Scan for the cell matching the given text and deliver its (x, y) coordinate at center. 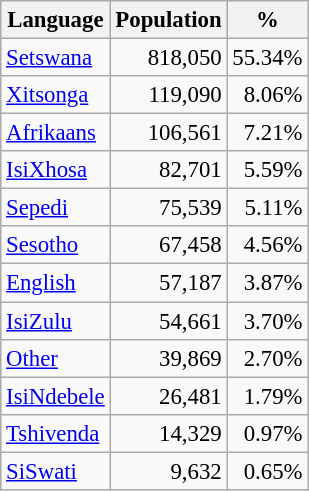
54,661 (168, 321)
26,481 (168, 396)
IsiZulu (56, 321)
4.56% (268, 245)
0.97% (268, 433)
Setswana (56, 58)
Population (168, 20)
57,187 (168, 283)
39,869 (168, 358)
67,458 (168, 245)
IsiXhosa (56, 170)
7.21% (268, 133)
5.59% (268, 170)
8.06% (268, 95)
1.79% (268, 396)
75,539 (168, 208)
119,090 (168, 95)
Other (56, 358)
Xitsonga (56, 95)
% (268, 20)
Afrikaans (56, 133)
0.65% (268, 471)
14,329 (168, 433)
5.11% (268, 208)
82,701 (168, 170)
English (56, 283)
IsiNdebele (56, 396)
SiSwati (56, 471)
Language (56, 20)
Tshivenda (56, 433)
2.70% (268, 358)
3.70% (268, 321)
106,561 (168, 133)
9,632 (168, 471)
Sepedi (56, 208)
55.34% (268, 58)
Sesotho (56, 245)
3.87% (268, 283)
818,050 (168, 58)
